Locate the cell with the specified text and output its [X, Y] center coordinate. 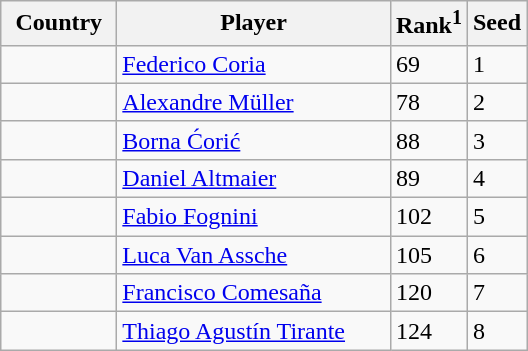
Alexandre Müller [254, 102]
Federico Coria [254, 64]
88 [428, 140]
6 [496, 255]
3 [496, 140]
102 [428, 217]
Luca Van Assche [254, 255]
7 [496, 293]
Seed [496, 24]
2 [496, 102]
89 [428, 178]
120 [428, 293]
Fabio Fognini [254, 217]
78 [428, 102]
4 [496, 178]
1 [496, 64]
Thiago Agustín Tirante [254, 331]
105 [428, 255]
5 [496, 217]
Country [59, 24]
Francisco Comesaña [254, 293]
124 [428, 331]
Borna Ćorić [254, 140]
Rank1 [428, 24]
8 [496, 331]
Daniel Altmaier [254, 178]
Player [254, 24]
69 [428, 64]
